Detect which cell encompasses the target text, then output its [X, Y] center coordinate. 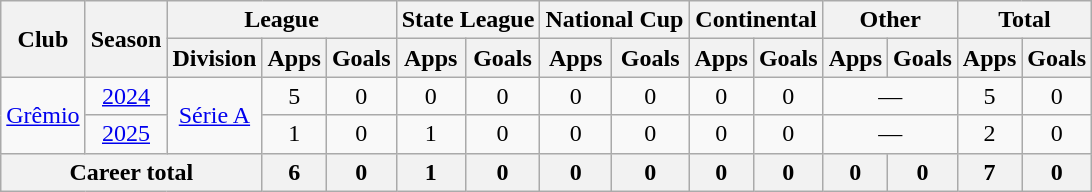
Continental [756, 20]
6 [294, 172]
Other [890, 20]
Grêmio [43, 115]
Season [126, 39]
Career total [132, 172]
Division [214, 58]
2 [989, 134]
2024 [126, 96]
Total [1024, 20]
State League [468, 20]
League [282, 20]
7 [989, 172]
Club [43, 39]
2025 [126, 134]
National Cup [614, 20]
Série A [214, 115]
